Scan for the cell matching the given text and deliver its [X, Y] coordinate at center. 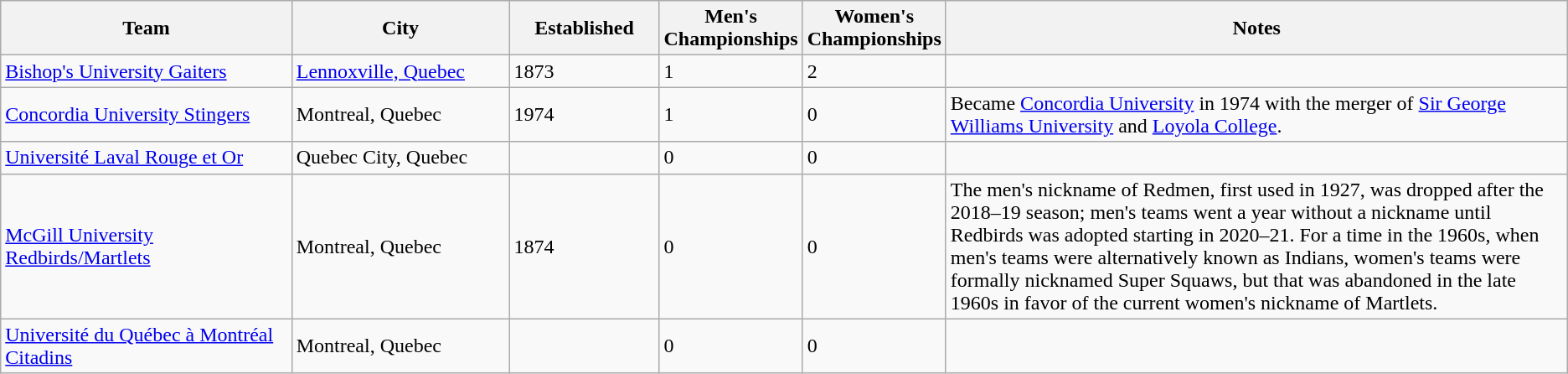
1874 [585, 247]
Team [146, 29]
Bishop's University Gaiters [146, 71]
2 [874, 71]
Became Concordia University in 1974 with the merger of Sir George Williams University and Loyola College. [1256, 114]
1873 [585, 71]
Men's Championships [730, 29]
Women's Championships [874, 29]
Université du Québec à Montréal Citadins [146, 345]
1974 [585, 114]
Lennoxville, Quebec [400, 71]
Université Laval Rouge et Or [146, 158]
Concordia University Stingers [146, 114]
Established [585, 29]
McGill University Redbirds/Martlets [146, 247]
Notes [1256, 29]
City [400, 29]
Quebec City, Quebec [400, 158]
